Find where the given text appears and provide that cell's center as (X, Y) coordinate. 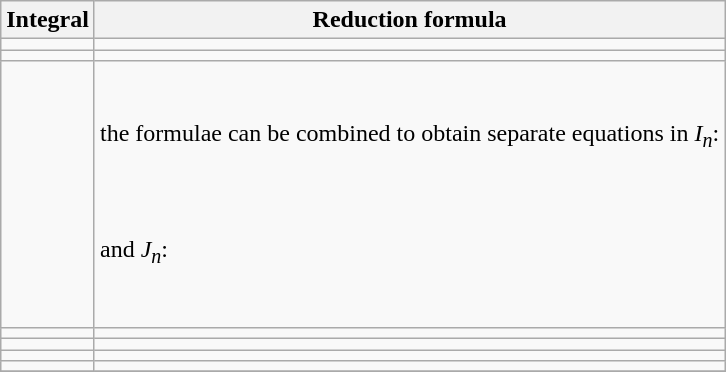
the formulae can be combined to obtain separate equations in In:and Jn: (409, 194)
Reduction formula (409, 20)
Integral (48, 20)
